Output the (X, Y) coordinate of the center of the cell containing the given text.  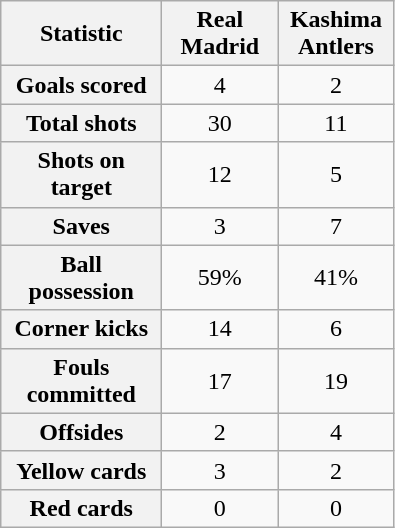
5 (336, 174)
Shots on target (82, 174)
Goals scored (82, 85)
59% (220, 278)
Statistic (82, 34)
Red cards (82, 508)
Kashima Antlers (336, 34)
Offsides (82, 432)
Real Madrid (220, 34)
Saves (82, 226)
Corner kicks (82, 329)
Ball possession (82, 278)
Total shots (82, 123)
7 (336, 226)
Yellow cards (82, 470)
19 (336, 380)
41% (336, 278)
30 (220, 123)
12 (220, 174)
6 (336, 329)
Fouls committed (82, 380)
14 (220, 329)
17 (220, 380)
11 (336, 123)
